Determine the (X, Y) coordinate at the center of the cell enclosing the given text.  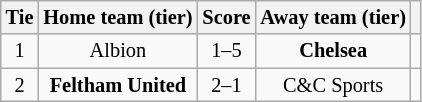
Home team (tier) (118, 17)
Chelsea (332, 51)
2 (20, 85)
Score (226, 17)
C&C Sports (332, 85)
2–1 (226, 85)
1 (20, 51)
Feltham United (118, 85)
Albion (118, 51)
1–5 (226, 51)
Tie (20, 17)
Away team (tier) (332, 17)
